Extract the [X, Y] coordinate from the center of the cell holding the provided text.  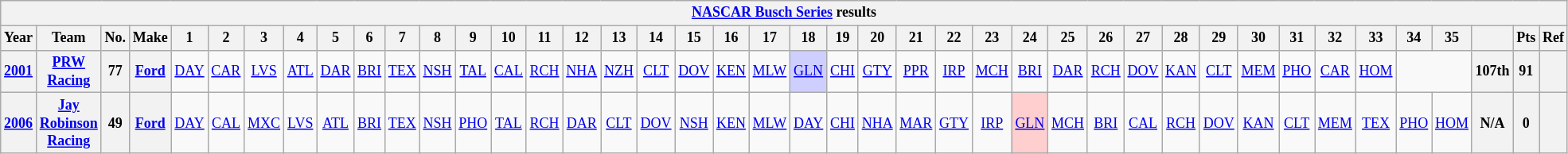
77 [115, 71]
PPR [916, 71]
NASCAR Busch Series results [785, 13]
30 [1258, 38]
NZH [619, 71]
32 [1336, 38]
10 [509, 38]
2001 [19, 71]
14 [656, 38]
91 [1527, 71]
24 [1030, 38]
Year [19, 38]
MAR [916, 123]
18 [809, 38]
No. [115, 38]
28 [1181, 38]
MXC [264, 123]
19 [843, 38]
Ref [1554, 38]
11 [544, 38]
20 [877, 38]
29 [1219, 38]
7 [402, 38]
Jay Robinson Racing [68, 123]
9 [473, 38]
27 [1143, 38]
1 [189, 38]
15 [694, 38]
12 [582, 38]
PRW Racing [68, 71]
17 [769, 38]
49 [115, 123]
31 [1297, 38]
0 [1527, 123]
107th [1492, 71]
Make [150, 38]
5 [336, 38]
N/A [1492, 123]
16 [731, 38]
8 [438, 38]
6 [369, 38]
33 [1375, 38]
22 [954, 38]
21 [916, 38]
3 [264, 38]
35 [1452, 38]
34 [1414, 38]
13 [619, 38]
26 [1106, 38]
Pts [1527, 38]
Team [68, 38]
4 [300, 38]
23 [992, 38]
2 [226, 38]
25 [1068, 38]
2006 [19, 123]
